For the text-containing cell, return its midpoint in (X, Y) coordinate format. 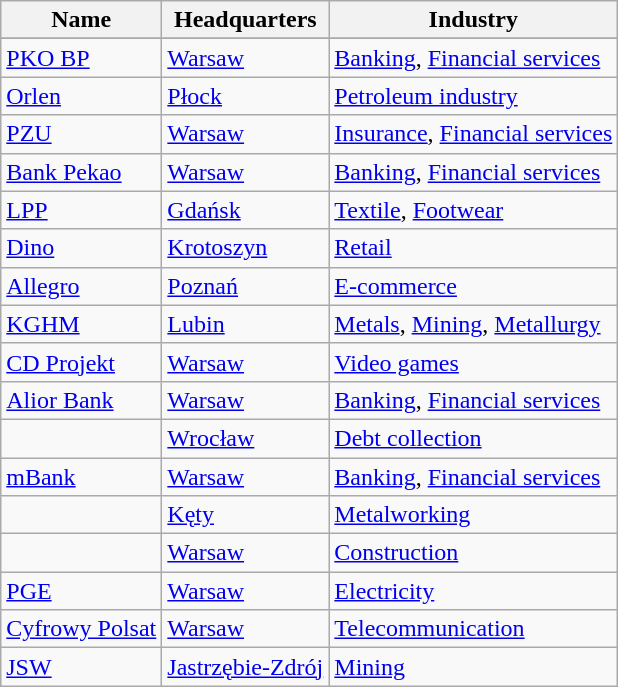
Płock (246, 96)
Poznań (246, 286)
Name (82, 20)
Industry (474, 20)
Cyfrowy Polsat (82, 629)
Lubin (246, 324)
Retail (474, 248)
Headquarters (246, 20)
PGE (82, 591)
Metals, Mining, Metallurgy (474, 324)
Orlen (82, 96)
Krotoszyn (246, 248)
Dino (82, 248)
Insurance, Financial services (474, 134)
mBank (82, 477)
Petroleum industry (474, 96)
JSW (82, 667)
LPP (82, 210)
Wrocław (246, 438)
Electricity (474, 591)
KGHM (82, 324)
PZU (82, 134)
Construction (474, 553)
E-commerce (474, 286)
Alior Bank (82, 400)
Debt collection (474, 438)
Kęty (246, 515)
Jastrzębie-Zdrój (246, 667)
Allegro (82, 286)
Bank Pekao (82, 172)
Video games (474, 362)
Telecommunication (474, 629)
PKO BP (82, 58)
Textile, Footwear (474, 210)
Metalworking (474, 515)
CD Projekt (82, 362)
Gdańsk (246, 210)
Mining (474, 667)
